Return the [X, Y] coordinate for the center point of the cell that contains the specified text.  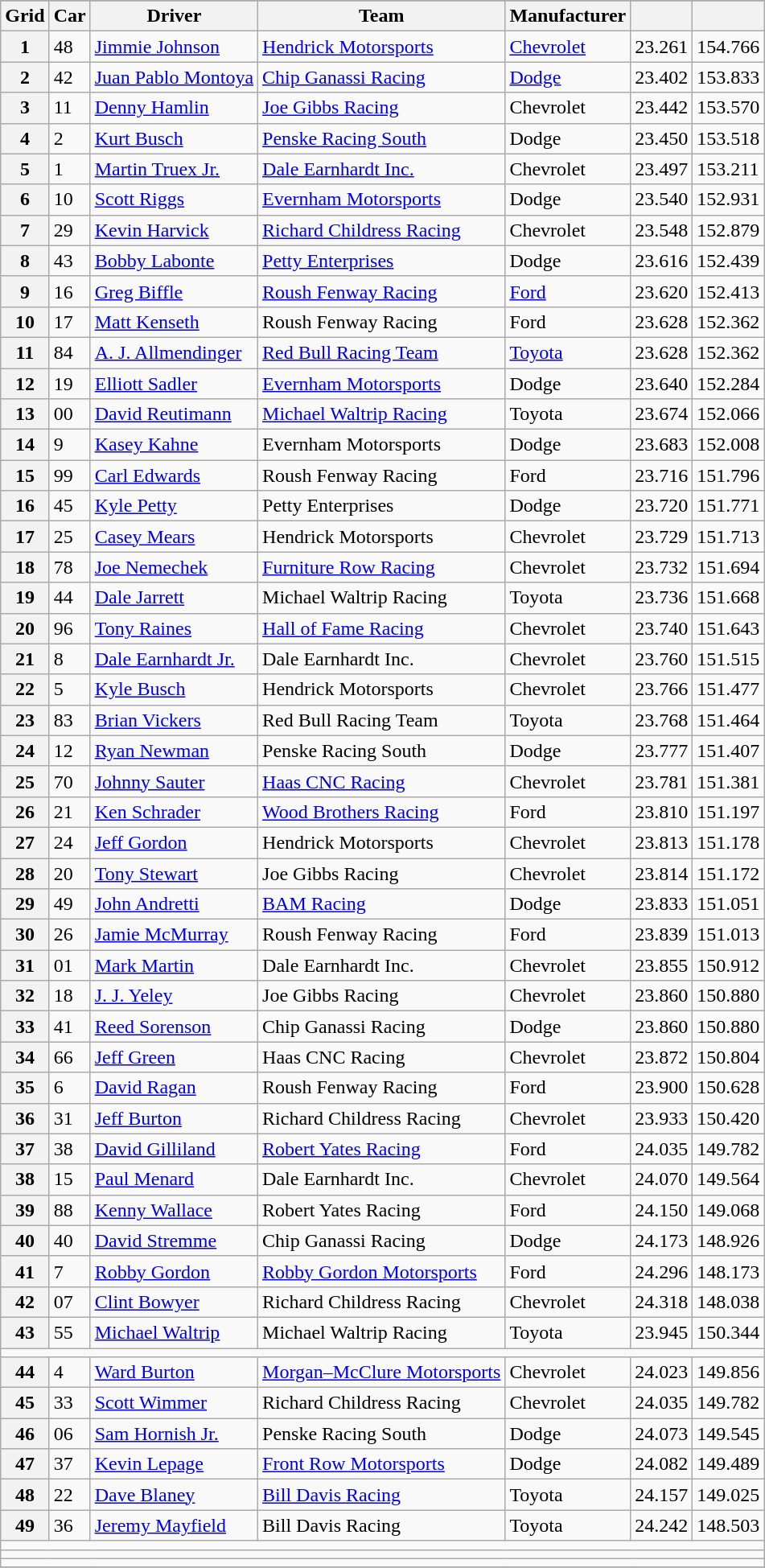
83 [69, 720]
24.242 [661, 1525]
Ken Schrader [174, 812]
06 [69, 1434]
30 [25, 935]
23.402 [661, 77]
23.768 [661, 720]
23.540 [661, 200]
Johnny Sauter [174, 781]
23.900 [661, 1088]
Scott Riggs [174, 200]
Clint Bowyer [174, 1302]
34 [25, 1057]
149.564 [729, 1179]
Robby Gordon [174, 1271]
Brian Vickers [174, 720]
153.211 [729, 169]
66 [69, 1057]
151.477 [729, 689]
152.439 [729, 261]
Manufacturer [568, 16]
153.833 [729, 77]
24.070 [661, 1179]
BAM Racing [381, 904]
32 [25, 996]
Dale Earnhardt Jr. [174, 659]
Greg Biffle [174, 291]
99 [69, 475]
Kenny Wallace [174, 1210]
23.548 [661, 230]
3 [25, 108]
23.855 [661, 965]
23.933 [661, 1118]
27 [25, 842]
46 [25, 1434]
23.616 [661, 261]
24.318 [661, 1302]
23.720 [661, 506]
Juan Pablo Montoya [174, 77]
151.172 [729, 873]
00 [69, 414]
149.856 [729, 1373]
152.413 [729, 291]
Paul Menard [174, 1179]
Ryan Newman [174, 751]
Grid [25, 16]
151.643 [729, 628]
152.931 [729, 200]
24.173 [661, 1241]
23.497 [661, 169]
23.683 [661, 445]
151.381 [729, 781]
David Ragan [174, 1088]
23.810 [661, 812]
Morgan–McClure Motorsports [381, 1373]
Scott Wimmer [174, 1403]
Hall of Fame Racing [381, 628]
23.760 [661, 659]
01 [69, 965]
151.668 [729, 598]
Kyle Busch [174, 689]
151.694 [729, 567]
55 [69, 1332]
24.073 [661, 1434]
David Stremme [174, 1241]
148.038 [729, 1302]
Jeff Green [174, 1057]
Mark Martin [174, 965]
84 [69, 352]
78 [69, 567]
23.732 [661, 567]
Carl Edwards [174, 475]
J. J. Yeley [174, 996]
28 [25, 873]
150.804 [729, 1057]
151.796 [729, 475]
Kevin Harvick [174, 230]
150.344 [729, 1332]
151.515 [729, 659]
149.068 [729, 1210]
Kurt Busch [174, 138]
23.620 [661, 291]
24.082 [661, 1464]
Denny Hamlin [174, 108]
151.771 [729, 506]
23.839 [661, 935]
23.945 [661, 1332]
23.813 [661, 842]
88 [69, 1210]
John Andretti [174, 904]
151.464 [729, 720]
152.284 [729, 384]
23.766 [661, 689]
Furniture Row Racing [381, 567]
13 [25, 414]
14 [25, 445]
150.628 [729, 1088]
Casey Mears [174, 537]
Martin Truex Jr. [174, 169]
Joe Nemechek [174, 567]
Car [69, 16]
23.442 [661, 108]
24.150 [661, 1210]
Robby Gordon Motorsports [381, 1271]
24.157 [661, 1495]
Bobby Labonte [174, 261]
Dave Blaney [174, 1495]
Jeff Gordon [174, 842]
Team [381, 16]
Reed Sorenson [174, 1027]
Elliott Sadler [174, 384]
Kevin Lepage [174, 1464]
70 [69, 781]
23.872 [661, 1057]
152.008 [729, 445]
153.570 [729, 108]
148.926 [729, 1241]
151.178 [729, 842]
152.066 [729, 414]
Front Row Motorsports [381, 1464]
Michael Waltrip [174, 1332]
Wood Brothers Racing [381, 812]
151.407 [729, 751]
148.503 [729, 1525]
07 [69, 1302]
149.025 [729, 1495]
151.197 [729, 812]
39 [25, 1210]
153.518 [729, 138]
Matt Kenseth [174, 322]
149.489 [729, 1464]
Tony Stewart [174, 873]
Tony Raines [174, 628]
23.833 [661, 904]
24.296 [661, 1271]
23.450 [661, 138]
151.051 [729, 904]
150.912 [729, 965]
Jamie McMurray [174, 935]
24.023 [661, 1373]
23.814 [661, 873]
23.740 [661, 628]
Kasey Kahne [174, 445]
David Reutimann [174, 414]
A. J. Allmendinger [174, 352]
Sam Hornish Jr. [174, 1434]
23.729 [661, 537]
Driver [174, 16]
23.261 [661, 47]
23.777 [661, 751]
23.640 [661, 384]
23.781 [661, 781]
148.173 [729, 1271]
152.879 [729, 230]
154.766 [729, 47]
149.545 [729, 1434]
47 [25, 1464]
Jeremy Mayfield [174, 1525]
Jeff Burton [174, 1118]
23 [25, 720]
Dale Jarrett [174, 598]
96 [69, 628]
35 [25, 1088]
150.420 [729, 1118]
23.736 [661, 598]
151.713 [729, 537]
Ward Burton [174, 1373]
Jimmie Johnson [174, 47]
23.716 [661, 475]
Kyle Petty [174, 506]
151.013 [729, 935]
23.674 [661, 414]
David Gilliland [174, 1149]
